Determine the (x, y) coordinate at the center of the cell enclosing the given text.  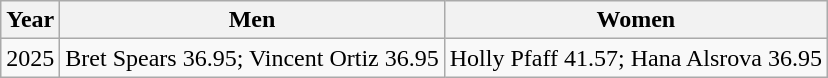
Bret Spears 36.95; Vincent Ortiz 36.95 (252, 58)
Men (252, 20)
Women (636, 20)
2025 (30, 58)
Holly Pfaff 41.57; Hana Alsrova 36.95 (636, 58)
Year (30, 20)
